Return (x, y) of the center of cell containing provided text 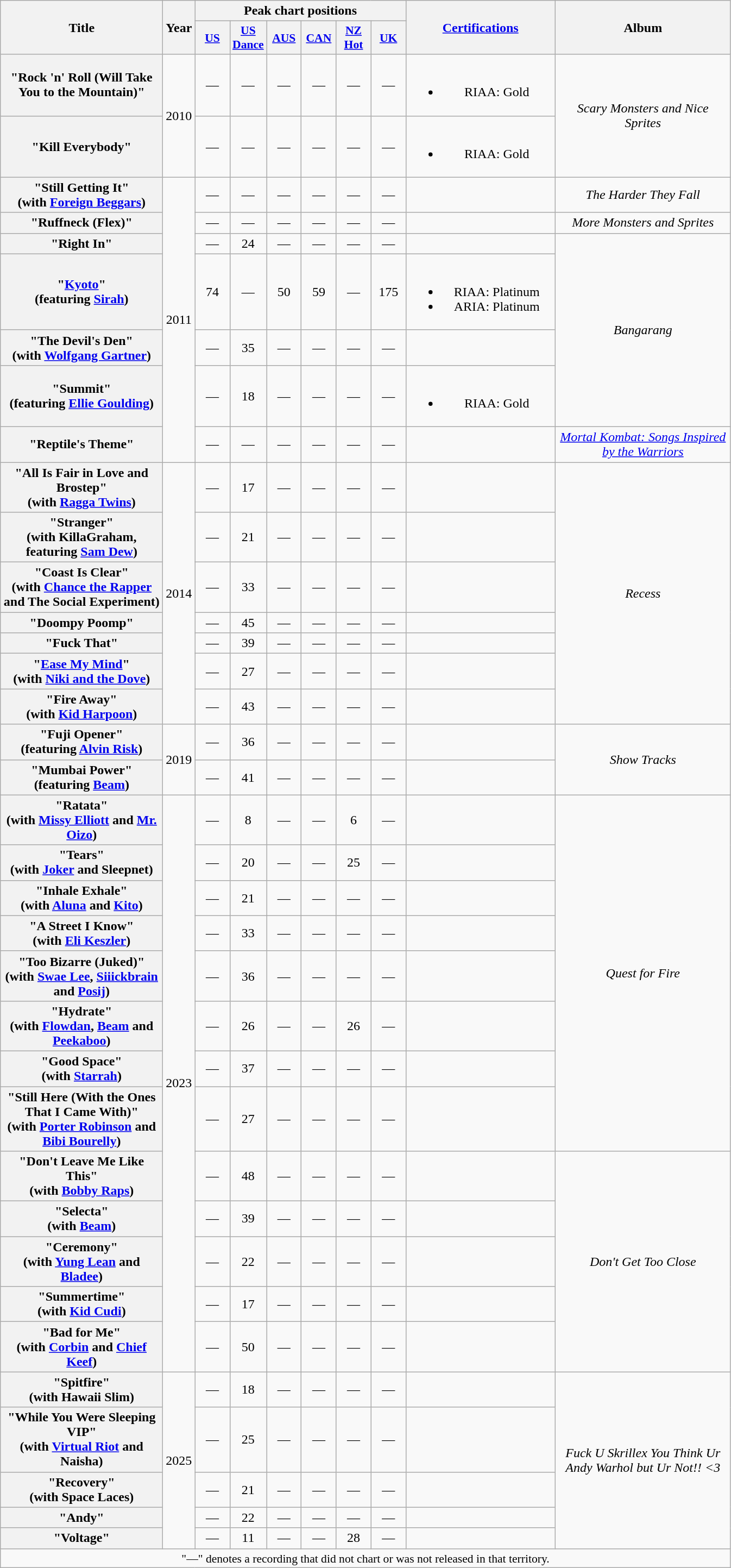
Peak chart positions (300, 11)
"While You Were Sleeping VIP"(with Virtual Riot and Naisha) (81, 1440)
Recess (643, 593)
2014 (179, 593)
"Ceremony"(with Yung Lean and Bladee) (81, 1262)
"Coast Is Clear"(with Chance the Rapper and The Social Experiment) (81, 587)
"Ease My Mind"(with Niki and the Dove) (81, 672)
37 (248, 1068)
Year (179, 27)
11 (248, 1538)
2023 (179, 1083)
"Kyoto"(featuring Sirah) (81, 292)
24 (248, 243)
Fuck U Skrillex You Think Ur Andy Warhol but Ur Not!! <3 (643, 1460)
"Voltage" (81, 1538)
"Kill Everybody" (81, 147)
"Fuck That" (81, 643)
The Harder They Fall (643, 195)
"Stranger"(with KillaGraham, featuring Sam Dew) (81, 537)
Don't Get Too Close (643, 1262)
"Summit"(featuring Ellie Goulding) (81, 396)
"Right In" (81, 243)
"Summertime"(with Kid Cudi) (81, 1304)
UK (388, 38)
2010 (179, 116)
"Hydrate"(with Flowdan, Beam and Peekaboo) (81, 1026)
"Ruffneck (Flex)" (81, 223)
35 (248, 348)
RIAA: PlatinumARIA: Platinum (480, 292)
"Fuji Opener"(featuring Alvin Risk) (81, 742)
6 (354, 820)
"Spitfire"(with Hawaii Slim) (81, 1390)
NZHot (354, 38)
"The Devil's Den"(with Wolfgang Gartner) (81, 348)
US (212, 38)
59 (319, 292)
"Bad for Me"(with Corbin and Chief Keef) (81, 1347)
2011 (179, 319)
"Still Here (With the Ones That I Came With)"(with Porter Robinson and Bibi Bourelly) (81, 1119)
175 (388, 292)
"Ratata"(with Missy Elliott and Mr. Oizo) (81, 820)
74 (212, 292)
Quest for Fire (643, 973)
Show Tracks (643, 760)
43 (248, 706)
"Good Space"(with Starrah) (81, 1068)
Mortal Kombat: Songs Inspired by the Warriors (643, 444)
"Mumbai Power"(featuring Beam) (81, 777)
CAN (319, 38)
"Reptile's Theme" (81, 444)
28 (354, 1538)
"Rock 'n' Roll (Will Take You to the Mountain)" (81, 85)
Title (81, 27)
"Tears"(with Joker and Sleepnet) (81, 863)
"Too Bizarre (Juked)"(with Swae Lee, Siiickbrain and Posij) (81, 976)
"Recovery"(with Space Laces) (81, 1490)
"—" denotes a recording that did not chart or was not released in that territory. (366, 1558)
Certifications (480, 27)
"Fire Away"(with Kid Harpoon) (81, 706)
48 (248, 1176)
"A Street I Know"(with Eli Keszler) (81, 933)
20 (248, 863)
"Don't Leave Me Like This"(with Bobby Raps) (81, 1176)
Bangarang (643, 330)
"Doompy Poomp" (81, 623)
AUS (284, 38)
41 (248, 777)
"Inhale Exhale"(with Aluna and Kito) (81, 898)
"Selecta"(with Beam) (81, 1219)
"All Is Fair in Love and Brostep"(with Ragga Twins) (81, 487)
Scary Monsters and Nice Sprites (643, 116)
2019 (179, 760)
USDance (248, 38)
More Monsters and Sprites (643, 223)
"Still Getting It"(with Foreign Beggars) (81, 195)
45 (248, 623)
2025 (179, 1460)
"Andy" (81, 1517)
Album (643, 27)
8 (248, 820)
